From the cell containing the given text, extract its center point as [x, y] coordinate. 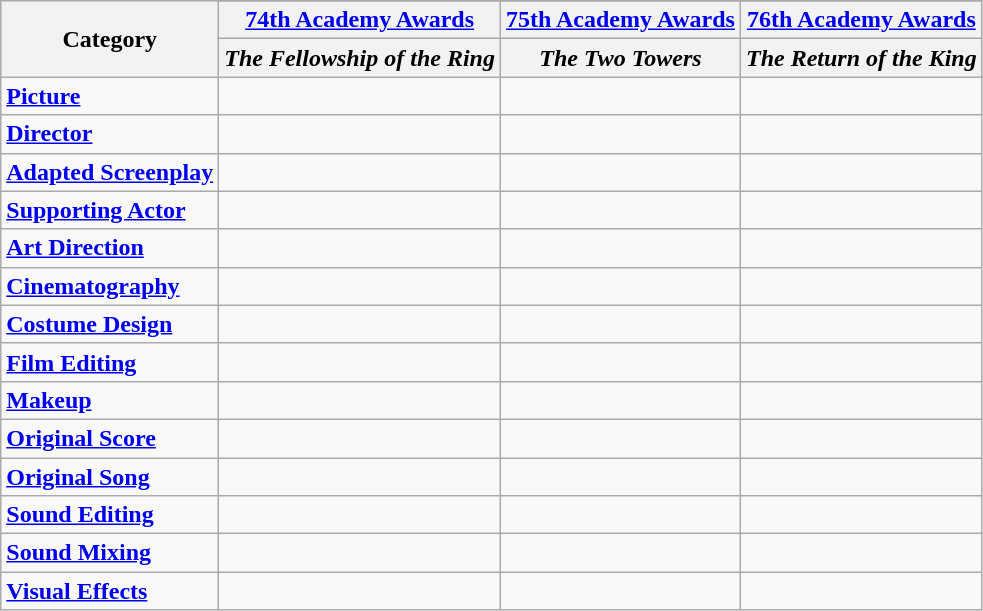
The Two Towers [620, 58]
Cinematography [110, 286]
76th Academy Awards [861, 20]
Sound Editing [110, 515]
74th Academy Awards [360, 20]
Category [110, 39]
Adapted Screenplay [110, 172]
Visual Effects [110, 591]
The Return of the King [861, 58]
Costume Design [110, 324]
Art Direction [110, 248]
Director [110, 134]
75th Academy Awards [620, 20]
Sound Mixing [110, 553]
Picture [110, 96]
Original Score [110, 438]
Original Song [110, 477]
Film Editing [110, 362]
Makeup [110, 400]
The Fellowship of the Ring [360, 58]
Supporting Actor [110, 210]
